Output the [X, Y] coordinate of the center of the cell containing the given text.  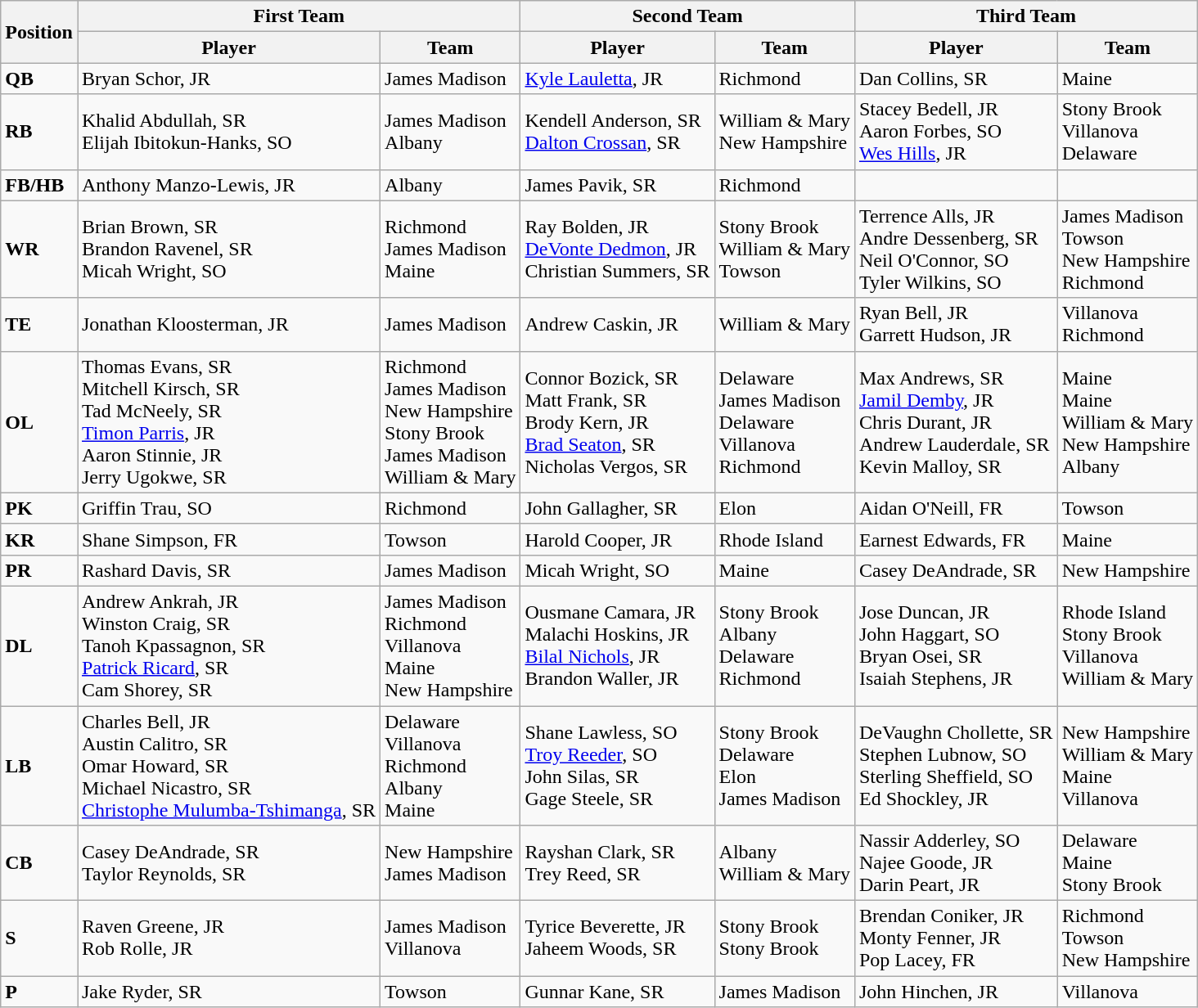
Max Andrews, SRJamil Demby, JRChris Durant, JRAndrew Lauderdale, SRKevin Malloy, SR [956, 422]
MaineMaineWilliam & MaryNew HampshireAlbany [1128, 422]
RichmondJames MadisonNew HampshireStony BrookJames MadisonWilliam & Mary [450, 422]
Andrew Ankrah, JRWinston Craig, SRTanoh Kpassagnon, SRPatrick Ricard, SRCam Shorey, SR [228, 646]
AlbanyWilliam & Mary [784, 863]
Bryan Schor, JR [228, 79]
VillanovaRichmond [1128, 324]
Albany [450, 185]
Stony BrookVillanovaDelaware [1128, 132]
William & MaryNew Hampshire [784, 132]
Jose Duncan, JRJohn Haggart, SOBryan Osei, SRIsaiah Stephens, JR [956, 646]
James MadisonVillanova [450, 938]
Shane Lawless, SOTroy Reeder, SOJohn Silas, SRGage Steele, SR [617, 765]
DelawareJames MadisonDelawareVillanovaRichmond [784, 422]
Brian Brown, SRBrandon Ravenel, SRMicah Wright, SO [228, 249]
LB [39, 765]
Casey DeAndrade, SR [956, 570]
CB [39, 863]
James MadisonRichmondVillanovaMaineNew Hampshire [450, 646]
Elon [784, 508]
Thomas Evans, SRMitchell Kirsch, SRTad McNeely, SRTimon Parris, JRAaron Stinnie, JRJerry Ugokwe, SR [228, 422]
Rayshan Clark, SRTrey Reed, SR [617, 863]
KR [39, 539]
John Hinchen, JR [956, 992]
Dan Collins, SR [956, 79]
Rhode Island [784, 539]
William & Mary [784, 324]
Gunnar Kane, SR [617, 992]
DL [39, 646]
Ray Bolden, JRDeVonte Dedmon, JRChristian Summers, SR [617, 249]
QB [39, 79]
Kendell Anderson, SRDalton Crossan, SR [617, 132]
Jonathan Kloosterman, JR [228, 324]
Tyrice Beverette, JRJaheem Woods, SR [617, 938]
Earnest Edwards, FR [956, 539]
RichmondTowsonNew Hampshire [1128, 938]
OL [39, 422]
Position [39, 32]
PR [39, 570]
Stony BrookAlbanyDelawareRichmond [784, 646]
Shane Simpson, FR [228, 539]
Kyle Lauletta, JR [617, 79]
Rashard Davis, SR [228, 570]
Griffin Trau, SO [228, 508]
James MadisonTowsonNew HampshireRichmond [1128, 249]
John Gallagher, SR [617, 508]
New Hampshire [1128, 570]
Stony BrookWilliam & MaryTowson [784, 249]
Rhode IslandStony BrookVillanovaWilliam & Mary [1128, 646]
James MadisonAlbany [450, 132]
Khalid Abdullah, SRElijah Ibitokun-Hanks, SO [228, 132]
Raven Greene, JRRob Rolle, JR [228, 938]
Ryan Bell, JRGarrett Hudson, JR [956, 324]
Second Team [687, 16]
Villanova [1128, 992]
FB/HB [39, 185]
Terrence Alls, JRAndre Dessenberg, SRNeil O'Connor, SOTyler Wilkins, SO [956, 249]
DelawareMaineStony Brook [1128, 863]
PK [39, 508]
TE [39, 324]
Andrew Caskin, JR [617, 324]
S [39, 938]
Micah Wright, SO [617, 570]
Stony BrookStony Brook [784, 938]
New HampshireJames Madison [450, 863]
DeVaughn Chollette, SRStephen Lubnow, SOSterling Sheffield, SOEd Shockley, JR [956, 765]
Harold Cooper, JR [617, 539]
Aidan O'Neill, FR [956, 508]
Ousmane Camara, JRMalachi Hoskins, JRBilal Nichols, JRBrandon Waller, JR [617, 646]
Jake Ryder, SR [228, 992]
Nassir Adderley, SONajee Goode, JRDarin Peart, JR [956, 863]
RB [39, 132]
First Team [298, 16]
New HampshireWilliam & MaryMaineVillanova [1128, 765]
Connor Bozick, SRMatt Frank, SRBrody Kern, JRBrad Seaton, SRNicholas Vergos, SR [617, 422]
WR [39, 249]
Third Team [1026, 16]
Anthony Manzo-Lewis, JR [228, 185]
Brendan Coniker, JRMonty Fenner, JRPop Lacey, FR [956, 938]
Stony BrookDelawareElonJames Madison [784, 765]
P [39, 992]
Casey DeAndrade, SRTaylor Reynolds, SR [228, 863]
DelawareVillanovaRichmondAlbanyMaine [450, 765]
Stacey Bedell, JRAaron Forbes, SOWes Hills, JR [956, 132]
RichmondJames MadisonMaine [450, 249]
Charles Bell, JRAustin Calitro, SROmar Howard, SRMichael Nicastro, SRChristophe Mulumba-Tshimanga, SR [228, 765]
James Pavik, SR [617, 185]
